Capture the cell that displays the provided text and extract its [X, Y] central coordinate. 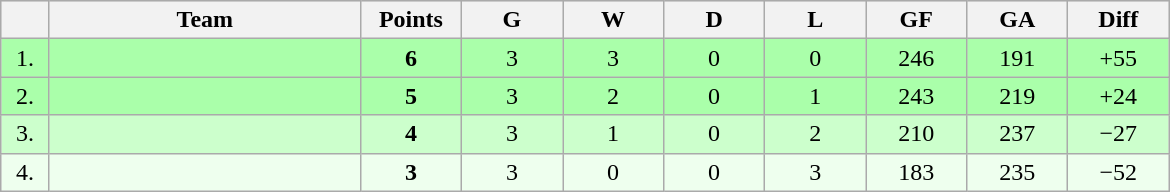
+55 [1118, 58]
−27 [1118, 134]
4 [410, 134]
191 [1018, 58]
+24 [1118, 96]
4. [26, 172]
G [512, 20]
237 [1018, 134]
GA [1018, 20]
L [816, 20]
3. [26, 134]
235 [1018, 172]
W [612, 20]
D [714, 20]
183 [916, 172]
Team [204, 20]
Points [410, 20]
5 [410, 96]
2. [26, 96]
210 [916, 134]
246 [916, 58]
−52 [1118, 172]
GF [916, 20]
243 [916, 96]
1. [26, 58]
6 [410, 58]
219 [1018, 96]
Diff [1118, 20]
